For the text-containing cell, return its midpoint in (X, Y) coordinate format. 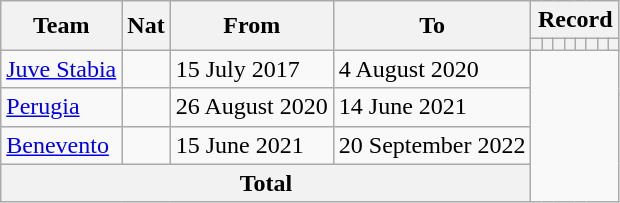
Nat (146, 26)
Juve Stabia (62, 69)
Benevento (62, 145)
Total (266, 183)
15 June 2021 (252, 145)
From (252, 26)
15 July 2017 (252, 69)
14 June 2021 (432, 107)
Team (62, 26)
Record (575, 20)
20 September 2022 (432, 145)
4 August 2020 (432, 69)
To (432, 26)
26 August 2020 (252, 107)
Perugia (62, 107)
